Search for the cell housing the specified text and yield its (X, Y) center coordinate. 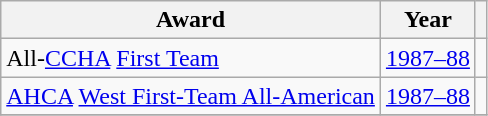
Year (428, 20)
All-CCHA First Team (191, 58)
Award (191, 20)
AHCA West First-Team All-American (191, 96)
